Output the (X, Y) coordinate of the center of the cell containing the given text.  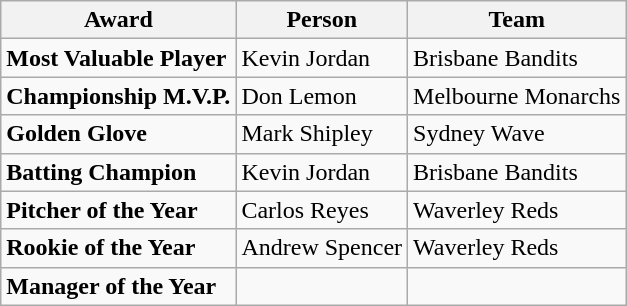
Andrew Spencer (322, 248)
Golden Glove (118, 134)
Team (517, 20)
Manager of the Year (118, 286)
Rookie of the Year (118, 248)
Pitcher of the Year (118, 210)
Melbourne Monarchs (517, 96)
Award (118, 20)
Sydney Wave (517, 134)
Most Valuable Player (118, 58)
Carlos Reyes (322, 210)
Person (322, 20)
Don Lemon (322, 96)
Championship M.V.P. (118, 96)
Mark Shipley (322, 134)
Batting Champion (118, 172)
